Return the (x, y) coordinate for the center point of the cell that contains the specified text.  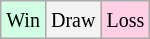
Loss (126, 20)
Draw (72, 20)
Win (24, 20)
